Determine the (X, Y) coordinate at the center of the cell enclosing the given text.  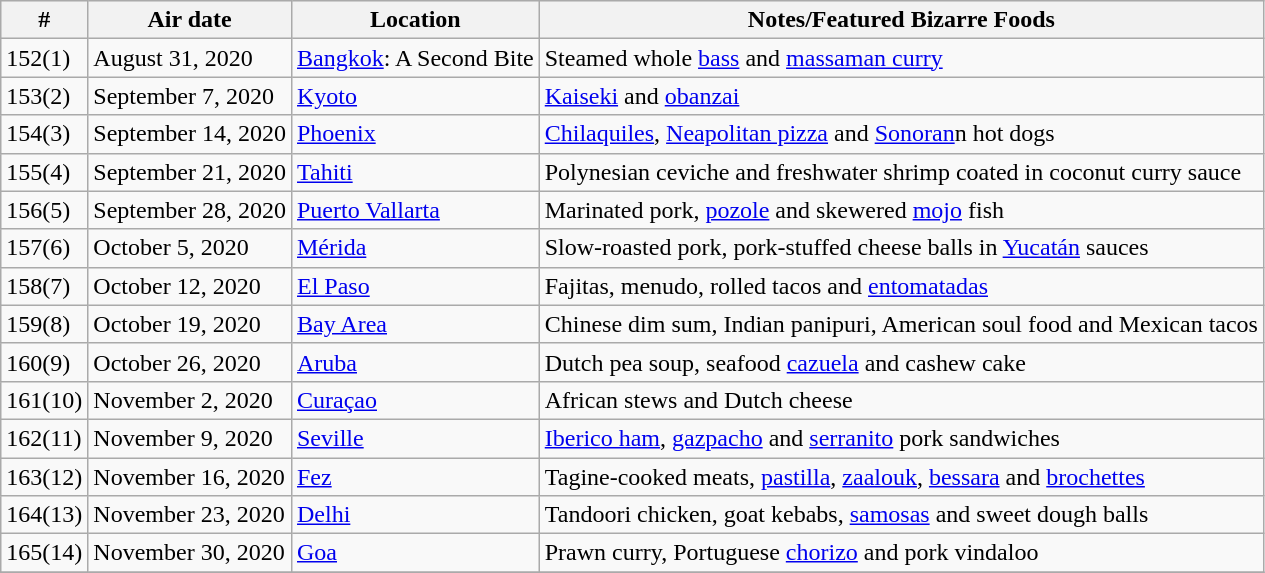
Polynesian ceviche and freshwater shrimp coated in coconut curry sauce (901, 172)
Tahiti (415, 172)
Dutch pea soup, seafood cazuela and cashew cake (901, 362)
Iberico ham, gazpacho and serranito pork sandwiches (901, 438)
Kaiseki and obanzai (901, 96)
African stews and Dutch cheese (901, 400)
Fez (415, 477)
Prawn curry, Portuguese chorizo and pork vindaloo (901, 553)
# (44, 20)
October 5, 2020 (190, 248)
October 26, 2020 (190, 362)
Kyoto (415, 96)
Location (415, 20)
157(6) (44, 248)
152(1) (44, 58)
Tagine-cooked meats, pastilla, zaalouk, bessara and brochettes (901, 477)
161(10) (44, 400)
November 2, 2020 (190, 400)
Tandoori chicken, goat kebabs, samosas and sweet dough balls (901, 515)
158(7) (44, 286)
Chinese dim sum, Indian panipuri, American soul food and Mexican tacos (901, 324)
165(14) (44, 553)
October 12, 2020 (190, 286)
164(13) (44, 515)
El Paso (415, 286)
September 7, 2020 (190, 96)
Aruba (415, 362)
November 9, 2020 (190, 438)
September 21, 2020 (190, 172)
Seville (415, 438)
Slow-roasted pork, pork-stuffed cheese balls in Yucatán sauces (901, 248)
November 23, 2020 (190, 515)
Puerto Vallarta (415, 210)
Bangkok: A Second Bite (415, 58)
Marinated pork, pozole and skewered mojo fish (901, 210)
154(3) (44, 134)
Phoenix (415, 134)
160(9) (44, 362)
Air date (190, 20)
October 19, 2020 (190, 324)
Fajitas, menudo, rolled tacos and entomatadas (901, 286)
November 30, 2020 (190, 553)
Delhi (415, 515)
September 14, 2020 (190, 134)
153(2) (44, 96)
155(4) (44, 172)
Chilaquiles, Neapolitan pizza and Sonorann hot dogs (901, 134)
159(8) (44, 324)
Goa (415, 553)
Notes/Featured Bizarre Foods (901, 20)
Curaçao (415, 400)
163(12) (44, 477)
156(5) (44, 210)
162(11) (44, 438)
Steamed whole bass and massaman curry (901, 58)
August 31, 2020 (190, 58)
September 28, 2020 (190, 210)
Mérida (415, 248)
November 16, 2020 (190, 477)
Bay Area (415, 324)
